Extract the (X, Y) coordinate from the center of the cell holding the provided text.  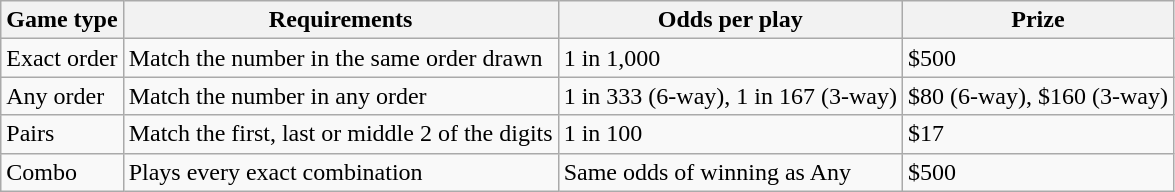
Combo (62, 172)
1 in 100 (730, 134)
Pairs (62, 134)
$17 (1038, 134)
Any order (62, 96)
1 in 333 (6-way), 1 in 167 (3-way) (730, 96)
$80 (6-way), $160 (3-way) (1038, 96)
1 in 1,000 (730, 58)
Plays every exact combination (340, 172)
Odds per play (730, 20)
Prize (1038, 20)
Exact order (62, 58)
Game type (62, 20)
Same odds of winning as Any (730, 172)
Requirements (340, 20)
Match the first, last or middle 2 of the digits (340, 134)
Match the number in any order (340, 96)
Match the number in the same order drawn (340, 58)
